Locate the cell with the specified text and output its [x, y] center coordinate. 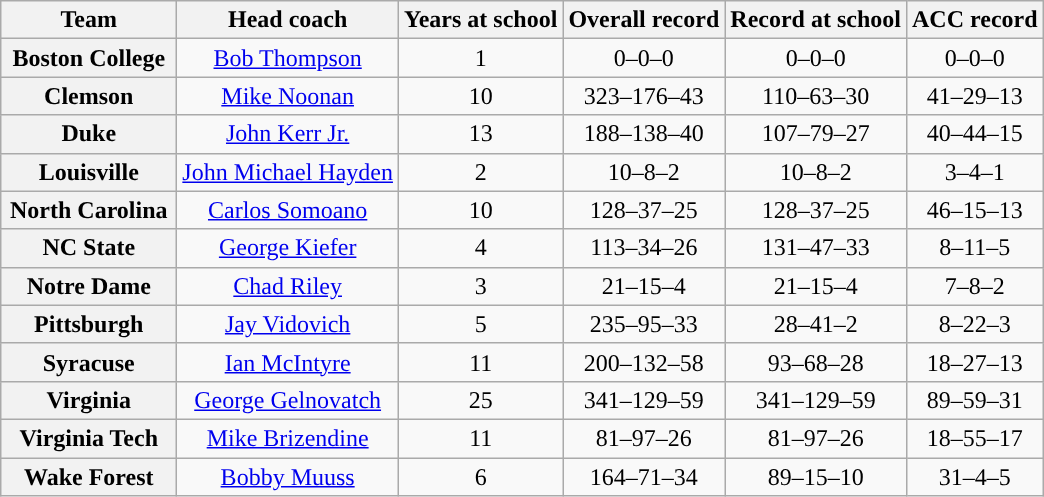
25 [480, 400]
323–176–43 [644, 96]
7–8–2 [974, 286]
18–27–13 [974, 362]
Ian McIntyre [288, 362]
2 [480, 172]
8–22–3 [974, 324]
Louisville [89, 172]
Notre Dame [89, 286]
Bob Thompson [288, 58]
John Kerr Jr. [288, 134]
Wake Forest [89, 477]
40–44–15 [974, 134]
164–71–34 [644, 477]
89–15–10 [816, 477]
Record at school [816, 20]
Virginia [89, 400]
Clemson [89, 96]
4 [480, 248]
Jay Vidovich [288, 324]
Mike Brizendine [288, 438]
46–15–13 [974, 210]
Bobby Muuss [288, 477]
107–79–27 [816, 134]
8–11–5 [974, 248]
18–55–17 [974, 438]
Pittsburgh [89, 324]
Virginia Tech [89, 438]
5 [480, 324]
3 [480, 286]
Team [89, 20]
ACC record [974, 20]
41–29–13 [974, 96]
George Gelnovatch [288, 400]
John Michael Hayden [288, 172]
6 [480, 477]
131–47–33 [816, 248]
235–95–33 [644, 324]
200–132–58 [644, 362]
Mike Noonan [288, 96]
Head coach [288, 20]
89–59–31 [974, 400]
13 [480, 134]
Chad Riley [288, 286]
3–4–1 [974, 172]
188–138–40 [644, 134]
Boston College [89, 58]
NC State [89, 248]
1 [480, 58]
Overall record [644, 20]
George Kiefer [288, 248]
Carlos Somoano [288, 210]
110–63–30 [816, 96]
Duke [89, 134]
North Carolina [89, 210]
Years at school [480, 20]
28–41–2 [816, 324]
113–34–26 [644, 248]
Syracuse [89, 362]
31–4–5 [974, 477]
93–68–28 [816, 362]
